Identify which cell holds the provided text, then report its (X, Y) central coordinate. 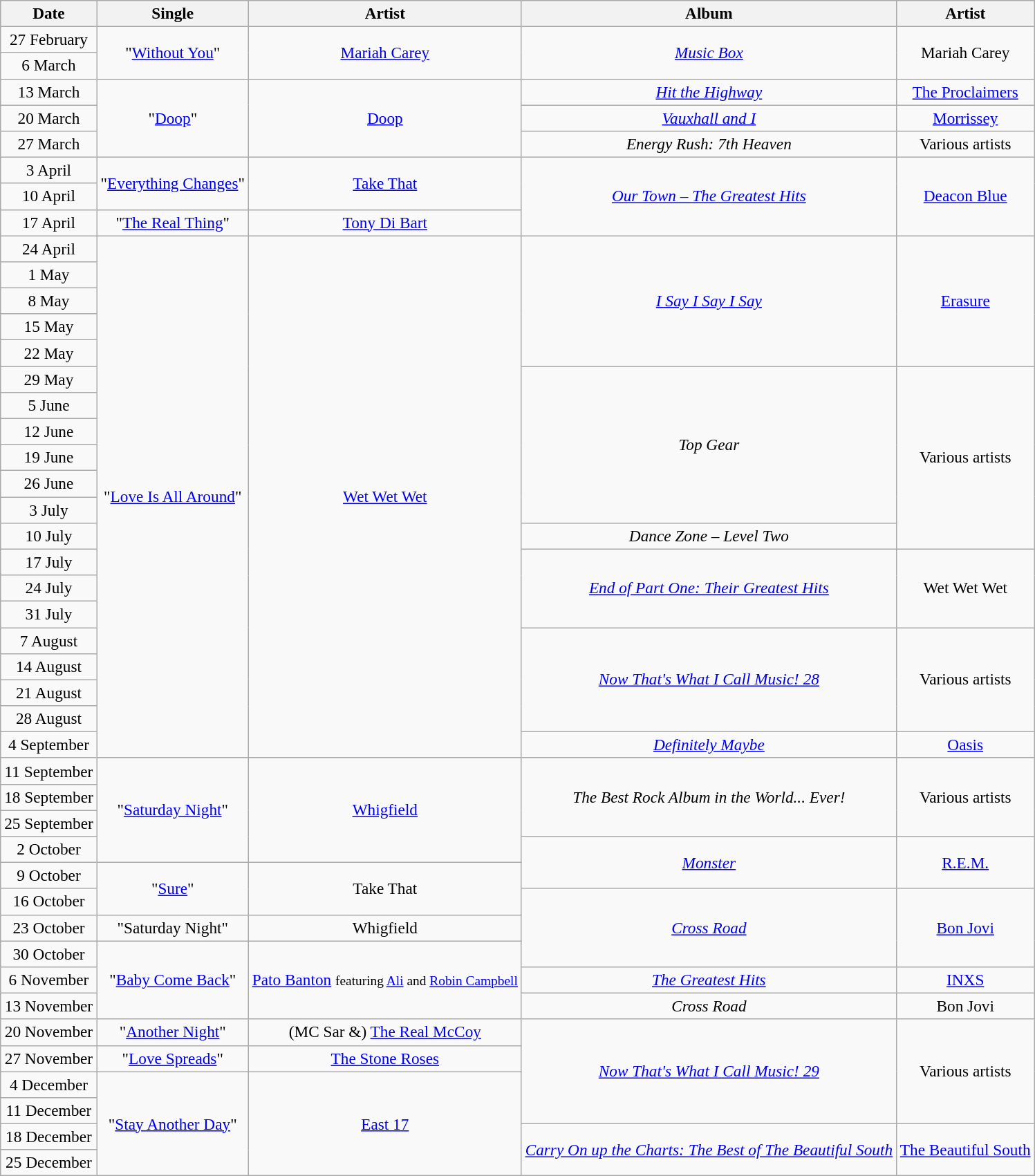
16 October (48, 902)
"Doop" (173, 118)
The Proclaimers (965, 92)
Tony Di Bart (384, 223)
17 July (48, 562)
4 December (48, 1084)
"Love Spreads" (173, 1058)
Deacon Blue (965, 196)
27 February (48, 39)
2 October (48, 849)
Vauxhall and I (709, 118)
Energy Rush: 7th Heaven (709, 144)
20 November (48, 1032)
23 October (48, 928)
9 October (48, 875)
11 September (48, 771)
24 April (48, 248)
Morrissey (965, 118)
The Beautiful South (965, 1150)
Oasis (965, 745)
Music Box (709, 53)
"Love Is All Around" (173, 496)
"Everything Changes" (173, 183)
"Sure" (173, 888)
3 April (48, 170)
3 July (48, 510)
The Best Rock Album in the World... Ever! (709, 796)
22 May (48, 353)
31 July (48, 614)
10 April (48, 196)
The Greatest Hits (709, 980)
Now That's What I Call Music! 28 (709, 679)
4 September (48, 745)
Monster (709, 862)
21 August (48, 693)
14 August (48, 666)
25 December (48, 1163)
27 November (48, 1058)
R.E.M. (965, 862)
19 June (48, 458)
Hit the Highway (709, 92)
Doop (384, 118)
"Another Night" (173, 1032)
"The Real Thing" (173, 223)
Now That's What I Call Music! 29 (709, 1072)
6 March (48, 66)
24 July (48, 588)
26 June (48, 483)
Album (709, 13)
29 May (48, 379)
"Without You" (173, 53)
7 August (48, 640)
28 August (48, 718)
30 October (48, 953)
11 December (48, 1110)
8 May (48, 301)
5 June (48, 405)
Date (48, 13)
East 17 (384, 1123)
The Stone Roses (384, 1058)
10 July (48, 536)
Single (173, 13)
Dance Zone – Level Two (709, 536)
1 May (48, 274)
17 April (48, 223)
20 March (48, 118)
I Say I Say I Say (709, 300)
15 May (48, 327)
12 June (48, 431)
Pato Banton featuring Ali and Robin Campbell (384, 979)
"Baby Come Back" (173, 979)
Erasure (965, 300)
INXS (965, 980)
Carry On up the Charts: The Best of The Beautiful South (709, 1150)
"Stay Another Day" (173, 1123)
13 November (48, 1006)
6 November (48, 980)
25 September (48, 823)
Definitely Maybe (709, 745)
(MC Sar &) The Real McCoy (384, 1032)
Top Gear (709, 444)
End of Part One: Their Greatest Hits (709, 588)
13 March (48, 92)
27 March (48, 144)
18 September (48, 797)
18 December (48, 1137)
Our Town – The Greatest Hits (709, 196)
